Determine the [x, y] coordinate at the center of the cell enclosing the given text.  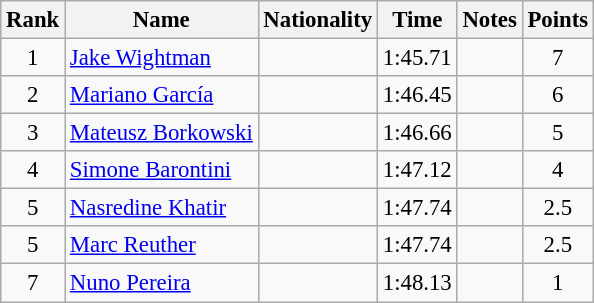
Time [417, 20]
Points [558, 20]
1:46.45 [417, 95]
Nationality [318, 20]
Nuno Pereira [162, 283]
Rank [33, 20]
Nasredine Khatir [162, 208]
Jake Wightman [162, 58]
1:48.13 [417, 283]
1:46.66 [417, 133]
Name [162, 20]
1:45.71 [417, 58]
2 [33, 95]
Mariano García [162, 95]
Notes [490, 20]
Mateusz Borkowski [162, 133]
Simone Barontini [162, 170]
3 [33, 133]
Marc Reuther [162, 245]
1:47.12 [417, 170]
6 [558, 95]
